Find where the given text appears and provide that cell's center as (X, Y) coordinate. 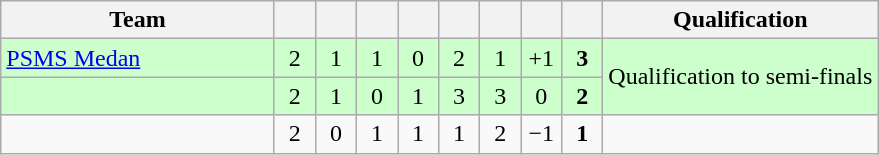
+1 (542, 58)
−1 (542, 134)
PSMS Medan (138, 58)
Qualification to semi-finals (740, 77)
Team (138, 20)
Qualification (740, 20)
